For the text-containing cell, return its midpoint in [X, Y] coordinate format. 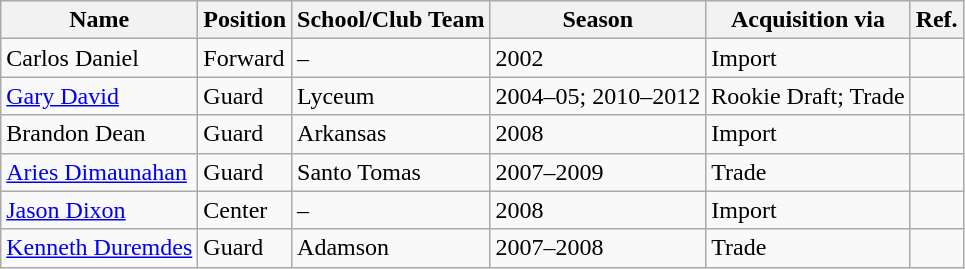
Arkansas [391, 134]
School/Club Team [391, 20]
Center [245, 210]
Ref. [936, 20]
Forward [245, 58]
2007–2008 [598, 248]
Season [598, 20]
2004–05; 2010–2012 [598, 96]
Aries Dimaunahan [100, 172]
2007–2009 [598, 172]
Name [100, 20]
Lyceum [391, 96]
2002 [598, 58]
Adamson [391, 248]
Gary David [100, 96]
Position [245, 20]
Acquisition via [808, 20]
Jason Dixon [100, 210]
Rookie Draft; Trade [808, 96]
Carlos Daniel [100, 58]
Santo Tomas [391, 172]
Brandon Dean [100, 134]
Kenneth Duremdes [100, 248]
